Detect which cell encompasses the target text, then output its (x, y) center coordinate. 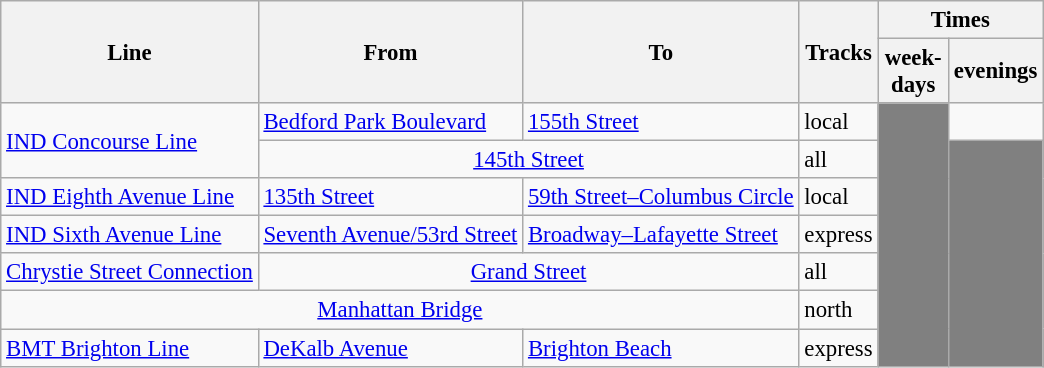
145th Street (528, 160)
Manhattan Bridge (400, 310)
Seventh Avenue/53rd Street (390, 235)
To (661, 52)
Bedford Park Boulevard (390, 122)
Line (130, 52)
Chrystie Street Connection (130, 273)
155th Street (661, 122)
135th Street (390, 197)
From (390, 52)
north (838, 310)
Grand Street (528, 273)
IND Concourse Line (130, 140)
week­days (914, 72)
IND Sixth Avenue Line (130, 235)
Brighton Beach (661, 348)
evenings (996, 72)
Times (960, 20)
59th Street–Columbus Circle (661, 197)
Tracks (838, 52)
IND Eighth Avenue Line (130, 197)
DeKalb Avenue (390, 348)
Broadway–Lafayette Street (661, 235)
BMT Brighton Line (130, 348)
